Output the [X, Y] coordinate of the center of the cell containing the given text.  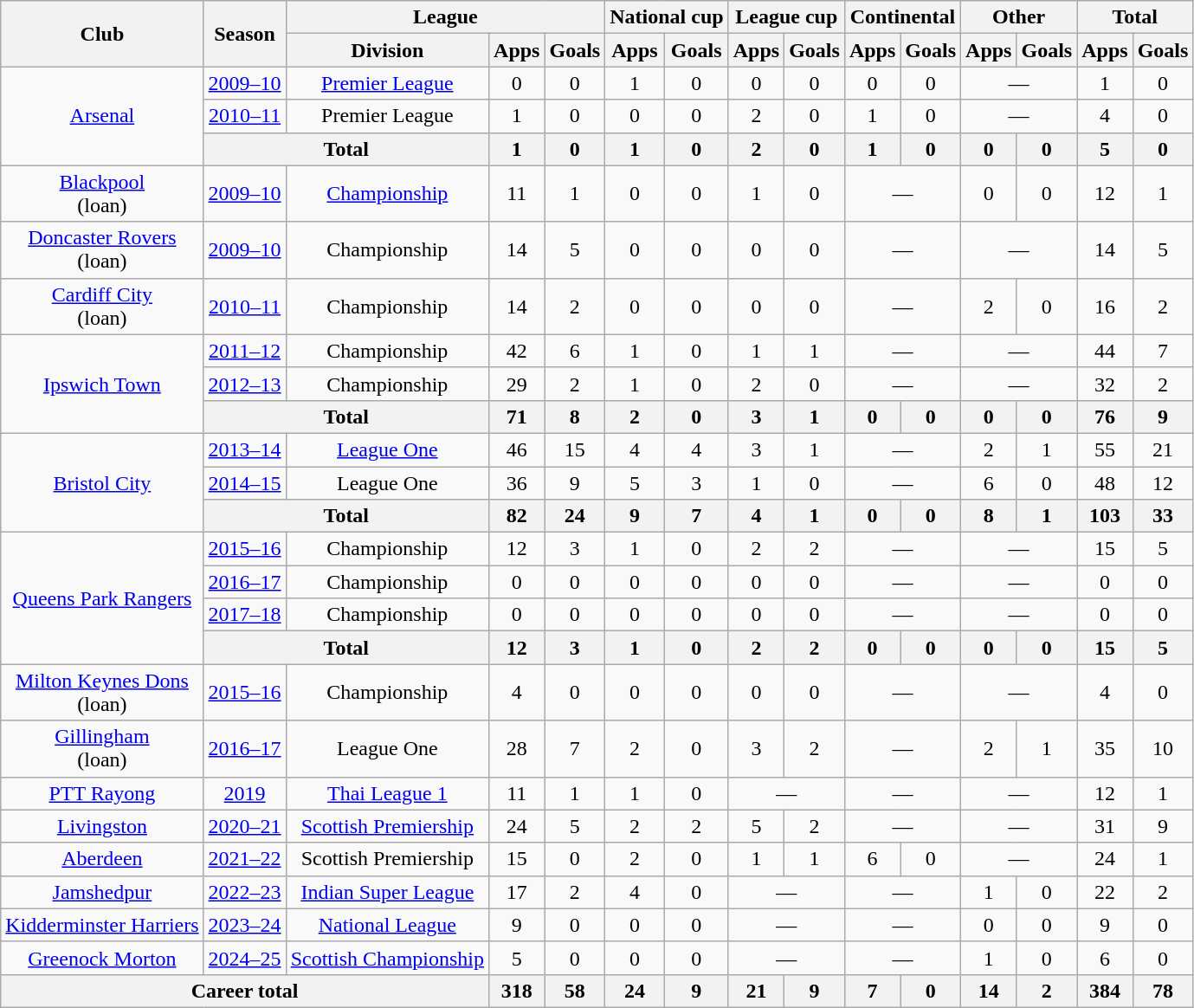
Milton Keynes Dons (loan) [102, 693]
Kidderminster Harriers [102, 925]
33 [1163, 516]
58 [575, 991]
League [445, 17]
Continental [902, 17]
76 [1105, 417]
National cup [667, 17]
2021–22 [244, 859]
Scottish Championship [387, 958]
Gillingham (loan) [102, 748]
384 [1105, 991]
Club [102, 34]
Thai League 1 [387, 793]
36 [517, 482]
Ipswich Town [102, 384]
Season [244, 34]
35 [1105, 748]
2019 [244, 793]
31 [1105, 826]
71 [517, 417]
82 [517, 516]
42 [517, 351]
55 [1105, 449]
10 [1163, 748]
Other [1019, 17]
Aberdeen [102, 859]
22 [1105, 892]
318 [517, 991]
48 [1105, 482]
2024–25 [244, 958]
Queens Park Rangers [102, 598]
Doncaster Rovers (loan) [102, 249]
Bristol City [102, 482]
2013–14 [244, 449]
2022–23 [244, 892]
2017–18 [244, 615]
103 [1105, 516]
2012–13 [244, 384]
44 [1105, 351]
Livingston [102, 826]
32 [1105, 384]
League cup [786, 17]
46 [517, 449]
Cardiff City (loan) [102, 307]
PTT Rayong [102, 793]
Division [387, 50]
Career total [245, 991]
29 [517, 384]
16 [1105, 307]
National League [387, 925]
28 [517, 748]
17 [517, 892]
2023–24 [244, 925]
Indian Super League [387, 892]
Greenock Morton [102, 958]
2014–15 [244, 482]
Arsenal [102, 116]
Blackpool (loan) [102, 194]
Jamshedpur [102, 892]
2020–21 [244, 826]
2011–12 [244, 351]
78 [1163, 991]
